Pinpoint the cell where the given text exists, returning its (X, Y) midpoint coordinate. 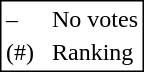
(#) (20, 53)
No votes (94, 19)
Ranking (94, 53)
– (20, 19)
